Capture the cell that displays the provided text and extract its [X, Y] central coordinate. 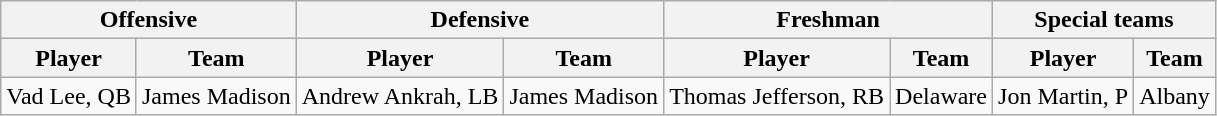
Special teams [1104, 20]
Jon Martin, P [1064, 96]
Vad Lee, QB [69, 96]
Freshman [828, 20]
Albany [1175, 96]
Delaware [942, 96]
Andrew Ankrah, LB [400, 96]
Offensive [148, 20]
Defensive [480, 20]
Thomas Jefferson, RB [777, 96]
